Extract the (X, Y) coordinate from the center of the cell holding the provided text.  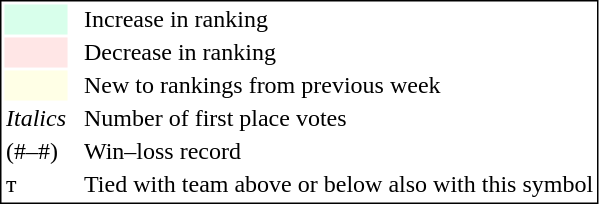
Tied with team above or below also with this symbol (338, 185)
т (36, 185)
Decrease in ranking (338, 53)
Number of first place votes (338, 119)
New to rankings from previous week (338, 85)
Increase in ranking (338, 19)
Win–loss record (338, 151)
(#–#) (36, 151)
Italics (36, 119)
